Extract the (x, y) coordinate from the center of the cell holding the provided text.  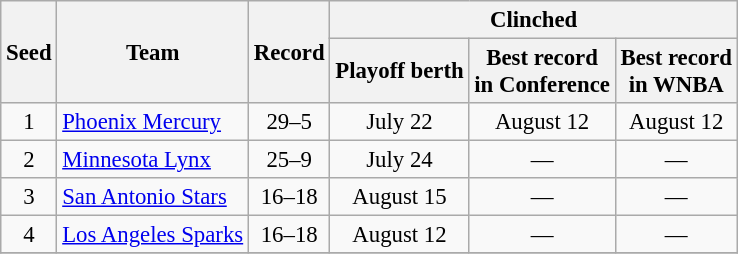
29–5 (288, 122)
25–9 (288, 160)
4 (29, 235)
Minnesota Lynx (153, 160)
Seed (29, 52)
July 22 (400, 122)
Clinched (534, 20)
Best record in Conference (542, 72)
August 15 (400, 197)
San Antonio Stars (153, 197)
1 (29, 122)
3 (29, 197)
2 (29, 160)
Los Angeles Sparks (153, 235)
Record (288, 52)
July 24 (400, 160)
Best record in WNBA (676, 72)
Playoff berth (400, 72)
Team (153, 52)
Phoenix Mercury (153, 122)
